For the text-containing cell, return its midpoint in (x, y) coordinate format. 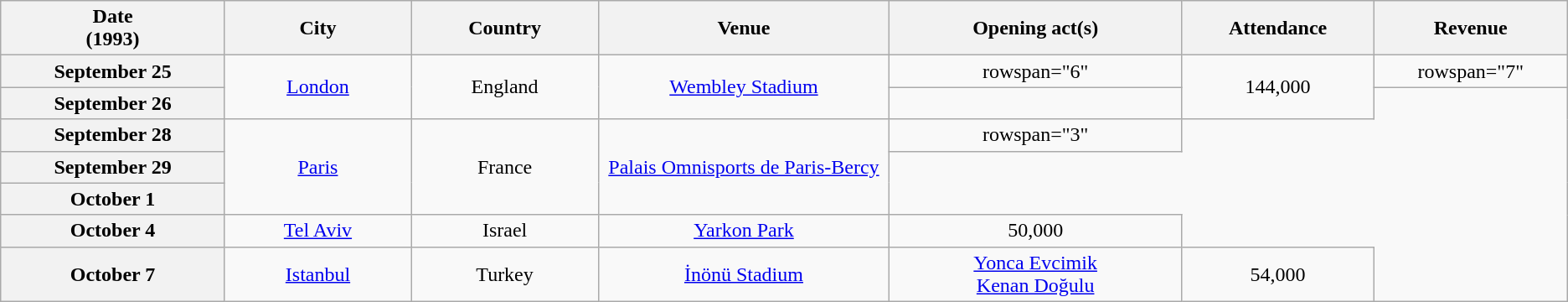
September 29 (113, 167)
October 7 (113, 273)
144,000 (1278, 87)
Palais Omnisports de Paris-Bercy (744, 167)
İnönü Stadium (744, 273)
September 25 (113, 71)
Revenue (1471, 29)
Yarkon Park (744, 231)
rowspan="6" (1035, 71)
Israel (505, 231)
France (505, 167)
October 1 (113, 199)
September 26 (113, 103)
Turkey (505, 273)
Wembley Stadium (744, 87)
rowspan="7" (1471, 71)
Paris (317, 167)
City (317, 29)
Tel Aviv (317, 231)
50,000 (1035, 231)
September 28 (113, 135)
rowspan="3" (1035, 135)
Country (505, 29)
October 4 (113, 231)
Venue (744, 29)
England (505, 87)
Istanbul (317, 273)
54,000 (1278, 273)
Opening act(s) (1035, 29)
Yonca EvcimikKenan Doğulu (1035, 273)
London (317, 87)
Attendance (1278, 29)
Date(1993) (113, 29)
